Provide the (x, y) coordinate of the cell's center where the given text is located.  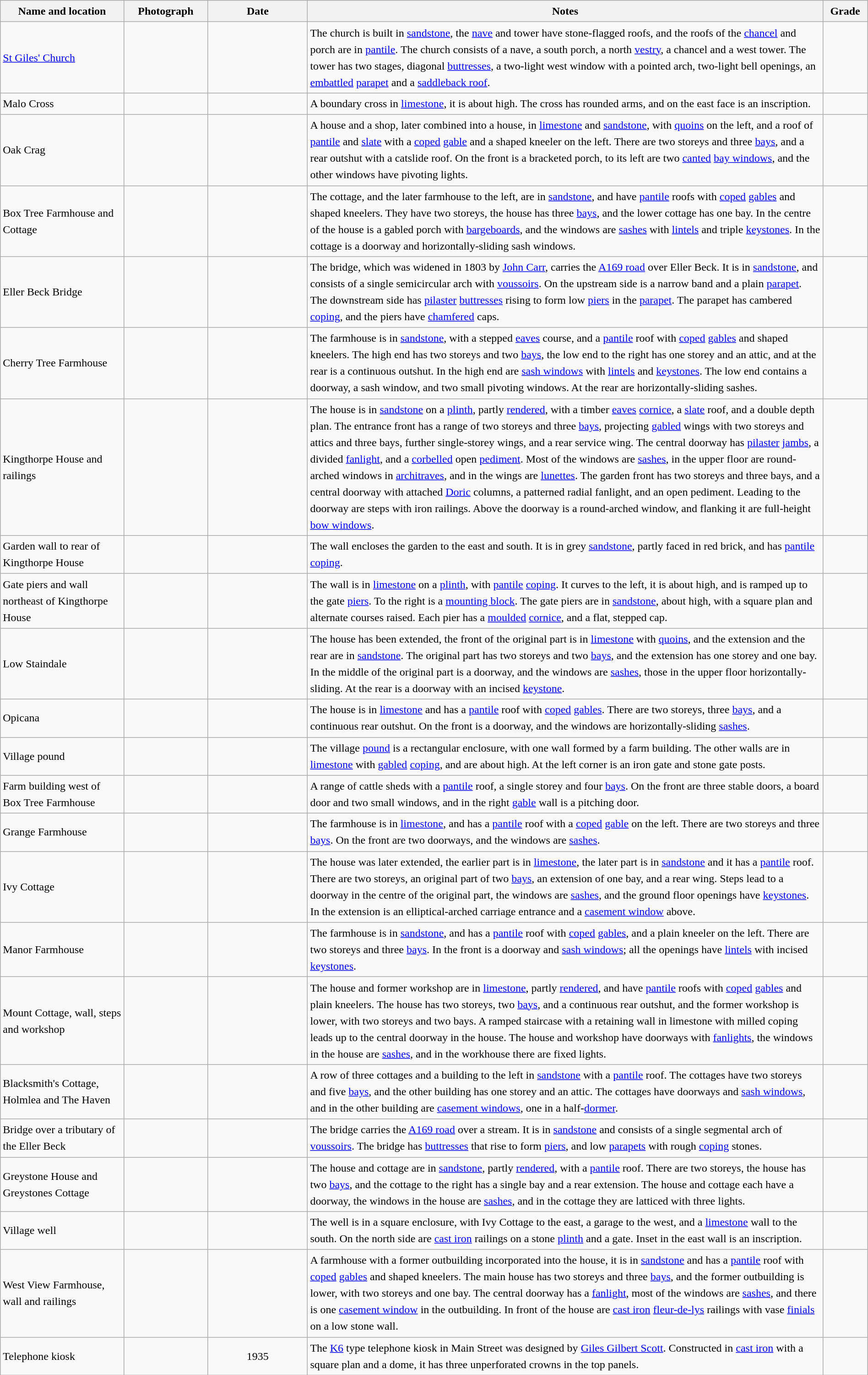
Farm building west of Box Tree Farmhouse (62, 794)
Name and location (62, 11)
Mount Cottage, wall, steps and workshop (62, 1020)
West View Farmhouse, wall and railings (62, 1293)
1935 (258, 1356)
Malo Cross (62, 104)
Notes (565, 11)
Kingthorpe House and railings (62, 467)
Box Tree Farmhouse and Cottage (62, 221)
Low Staindale (62, 663)
Greystone House and Greystones Cottage (62, 1184)
Cherry Tree Farmhouse (62, 363)
Date (258, 11)
Gate piers and wall northeast of Kingthorpe House (62, 601)
Ivy Cottage (62, 887)
Blacksmith's Cottage, Holmlea and The Haven (62, 1092)
Village pound (62, 757)
Grade (845, 11)
Telephone kiosk (62, 1356)
Photograph (166, 11)
The wall encloses the garden to the east and south. It is in grey sandstone, partly faced in red brick, and has pantile coping. (565, 554)
Eller Beck Bridge (62, 292)
Manor Farmhouse (62, 950)
Bridge over a tributary of the Eller Beck (62, 1138)
Opicana (62, 718)
Village well (62, 1230)
Oak Crag (62, 150)
Garden wall to rear of Kingthorpe House (62, 554)
St Giles' Church (62, 58)
Grange Farmhouse (62, 833)
A boundary cross in limestone, it is about high. The cross has rounded arms, and on the east face is an inscription. (565, 104)
